Pinpoint the cell where the given text exists, returning its (x, y) midpoint coordinate. 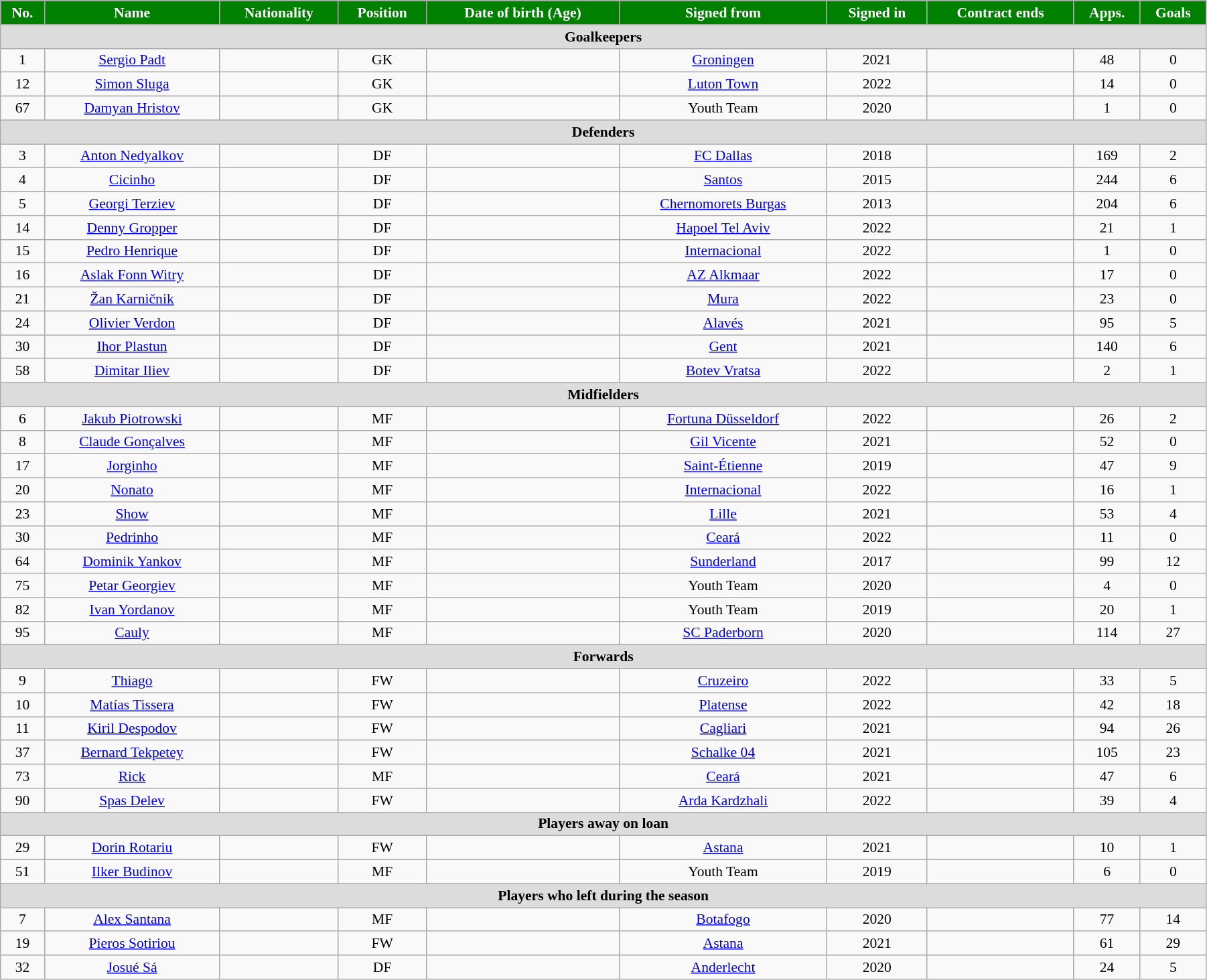
Botafogo (723, 920)
3 (23, 156)
Schalke 04 (723, 753)
Goalkeepers (603, 37)
8 (23, 442)
140 (1107, 347)
Anton Nedyalkov (132, 156)
Josué Sá (132, 967)
Midfielders (603, 395)
SC Paderborn (723, 633)
Alavés (723, 323)
FC Dallas (723, 156)
2015 (877, 180)
Fortuna Düsseldorf (723, 419)
Rick (132, 776)
Apps. (1107, 13)
Arda Kardzhali (723, 800)
Botev Vratsa (723, 371)
Forwards (603, 657)
No. (23, 13)
244 (1107, 180)
Sergio Padt (132, 60)
Platense (723, 705)
Alex Santana (132, 920)
Dorin Rotariu (132, 848)
32 (23, 967)
Cagliari (723, 729)
Signed from (723, 13)
Luton Town (723, 84)
51 (23, 872)
52 (1107, 442)
Groningen (723, 60)
Simon Sluga (132, 84)
Contract ends (1001, 13)
Cauly (132, 633)
Ilker Budinov (132, 872)
Date of birth (Age) (523, 13)
Nonato (132, 490)
Aslak Fonn Witry (132, 275)
Claude Gonçalves (132, 442)
Hapoel Tel Aviv (723, 228)
Cicinho (132, 180)
67 (23, 109)
Nationality (279, 13)
Anderlecht (723, 967)
64 (23, 562)
61 (1107, 944)
Chernomorets Burgas (723, 204)
Matías Tissera (132, 705)
2017 (877, 562)
Santos (723, 180)
82 (23, 610)
Position (382, 13)
Gil Vicente (723, 442)
Damyan Hristov (132, 109)
Mura (723, 299)
Show (132, 514)
Dominik Yankov (132, 562)
33 (1107, 681)
Sunderland (723, 562)
AZ Alkmaar (723, 275)
Defenders (603, 132)
37 (23, 753)
94 (1107, 729)
2018 (877, 156)
7 (23, 920)
169 (1107, 156)
99 (1107, 562)
58 (23, 371)
Pedro Henrique (132, 251)
2013 (877, 204)
42 (1107, 705)
Pedrinho (132, 538)
48 (1107, 60)
90 (23, 800)
Lille (723, 514)
Denny Gropper (132, 228)
Thiago (132, 681)
73 (23, 776)
114 (1107, 633)
Spas Delev (132, 800)
Jakub Piotrowski (132, 419)
18 (1173, 705)
27 (1173, 633)
19 (23, 944)
Bernard Tekpetey (132, 753)
Saint-Étienne (723, 466)
Žan Karničnik (132, 299)
75 (23, 585)
105 (1107, 753)
Petar Georgiev (132, 585)
39 (1107, 800)
53 (1107, 514)
Ivan Yordanov (132, 610)
Cruzeiro (723, 681)
Georgi Terziev (132, 204)
Ihor Plastun (132, 347)
Pieros Sotiriou (132, 944)
204 (1107, 204)
Name (132, 13)
Gent (723, 347)
Players away on loan (603, 824)
Dimitar Iliev (132, 371)
Signed in (877, 13)
Olivier Verdon (132, 323)
Jorginho (132, 466)
77 (1107, 920)
Kiril Despodov (132, 729)
Goals (1173, 13)
Players who left during the season (603, 896)
15 (23, 251)
